Detect which cell encompasses the target text, then output its [x, y] center coordinate. 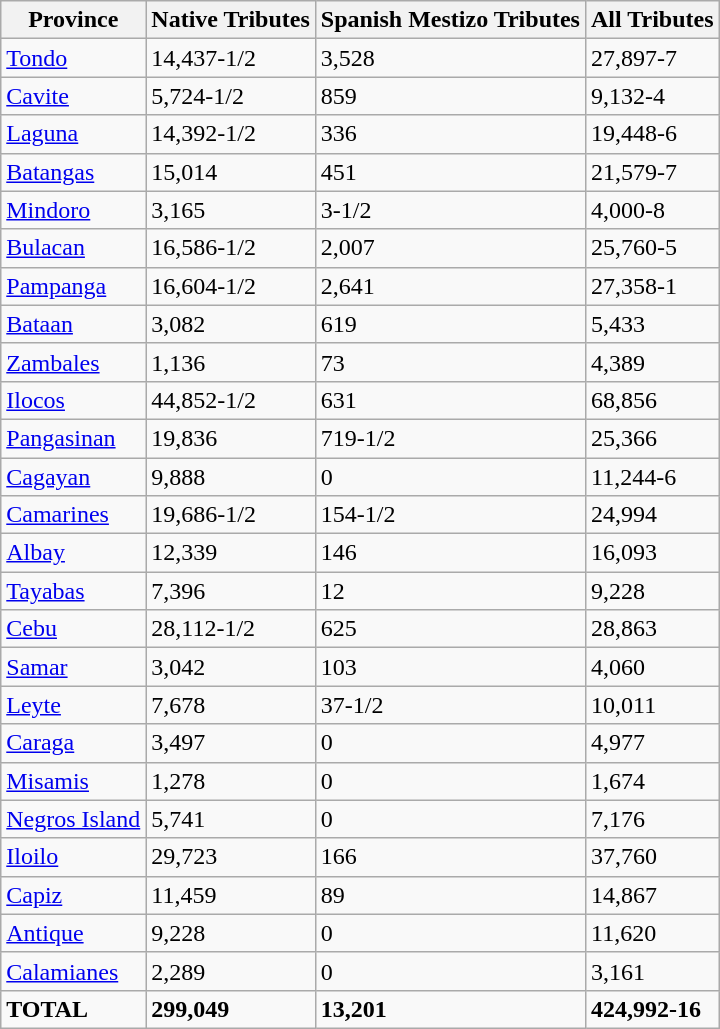
3,042 [231, 667]
16,604-1/2 [231, 286]
5,741 [231, 819]
719-1/2 [450, 438]
16,586-1/2 [231, 248]
619 [450, 324]
424,992-16 [652, 1009]
4,000-8 [652, 210]
9,888 [231, 477]
73 [450, 362]
1,278 [231, 781]
1,674 [652, 781]
37,760 [652, 857]
Province [74, 20]
14,867 [652, 895]
625 [450, 629]
7,176 [652, 819]
13,201 [450, 1009]
16,093 [652, 553]
12,339 [231, 553]
Bulacan [74, 248]
Caraga [74, 743]
Bataan [74, 324]
4,389 [652, 362]
Negros Island [74, 819]
12 [450, 591]
19,686-1/2 [231, 515]
Spanish Mestizo Tributes [450, 20]
Mindoro [74, 210]
TOTAL [74, 1009]
14,437-1/2 [231, 58]
All Tributes [652, 20]
451 [450, 172]
299,049 [231, 1009]
859 [450, 96]
1,136 [231, 362]
336 [450, 134]
3,161 [652, 971]
11,620 [652, 933]
25,366 [652, 438]
3,528 [450, 58]
15,014 [231, 172]
14,392-1/2 [231, 134]
Camarines [74, 515]
44,852-1/2 [231, 400]
103 [450, 667]
166 [450, 857]
Tayabas [74, 591]
37-1/2 [450, 705]
2,007 [450, 248]
24,994 [652, 515]
Capiz [74, 895]
Batangas [74, 172]
10,011 [652, 705]
2,289 [231, 971]
21,579-7 [652, 172]
Albay [74, 553]
89 [450, 895]
9,132-4 [652, 96]
25,760-5 [652, 248]
Native Tributes [231, 20]
28,863 [652, 629]
146 [450, 553]
Calamianes [74, 971]
3-1/2 [450, 210]
Tondo [74, 58]
2,641 [450, 286]
Antique [74, 933]
Zambales [74, 362]
Iloilo [74, 857]
19,836 [231, 438]
68,856 [652, 400]
3,497 [231, 743]
11,459 [231, 895]
Samar [74, 667]
Cebu [74, 629]
Leyte [74, 705]
5,433 [652, 324]
631 [450, 400]
Ilocos [74, 400]
4,060 [652, 667]
5,724-1/2 [231, 96]
Pampanga [74, 286]
29,723 [231, 857]
27,897-7 [652, 58]
Misamis [74, 781]
7,678 [231, 705]
3,165 [231, 210]
19,448-6 [652, 134]
Pangasinan [74, 438]
154-1/2 [450, 515]
11,244-6 [652, 477]
28,112-1/2 [231, 629]
27,358-1 [652, 286]
Cavite [74, 96]
Laguna [74, 134]
3,082 [231, 324]
4,977 [652, 743]
7,396 [231, 591]
Cagayan [74, 477]
